Locate the cell with the specified text and output its (X, Y) center coordinate. 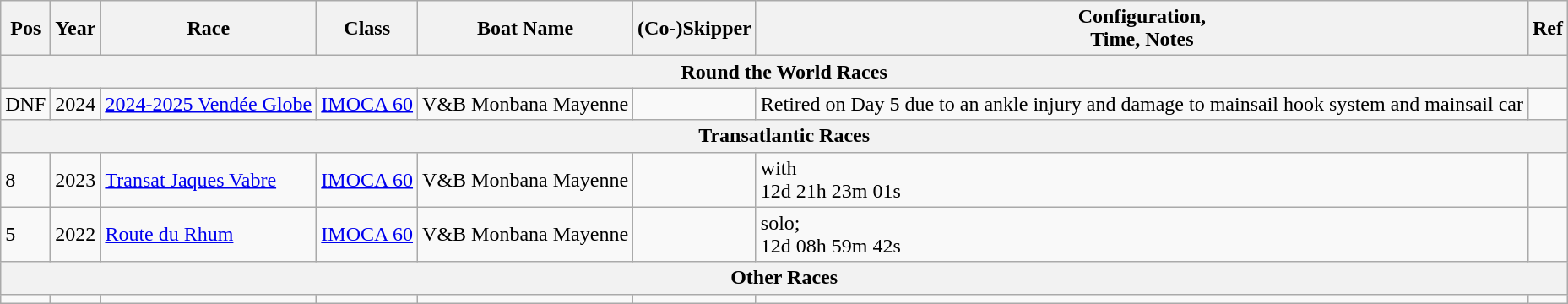
Transatlantic Races (784, 136)
Configuration,Time, Notes (1142, 29)
DNF (25, 104)
Year (76, 29)
Transat Jaques Vabre (209, 179)
2024 (76, 104)
with 12d 21h 23m 01s (1142, 179)
Class (367, 29)
8 (25, 179)
Retired on Day 5 due to an ankle injury and damage to mainsail hook system and mainsail car (1142, 104)
Route du Rhum (209, 235)
(Co-)Skipper (695, 29)
2022 (76, 235)
5 (25, 235)
2023 (76, 179)
Race (209, 29)
solo;12d 08h 59m 42s (1142, 235)
Round the World Races (784, 72)
Boat Name (525, 29)
Ref (1547, 29)
2024-2025 Vendée Globe (209, 104)
Pos (25, 29)
Other Races (784, 278)
